Provide the (x, y) coordinate of the cell's center where the given text is located.  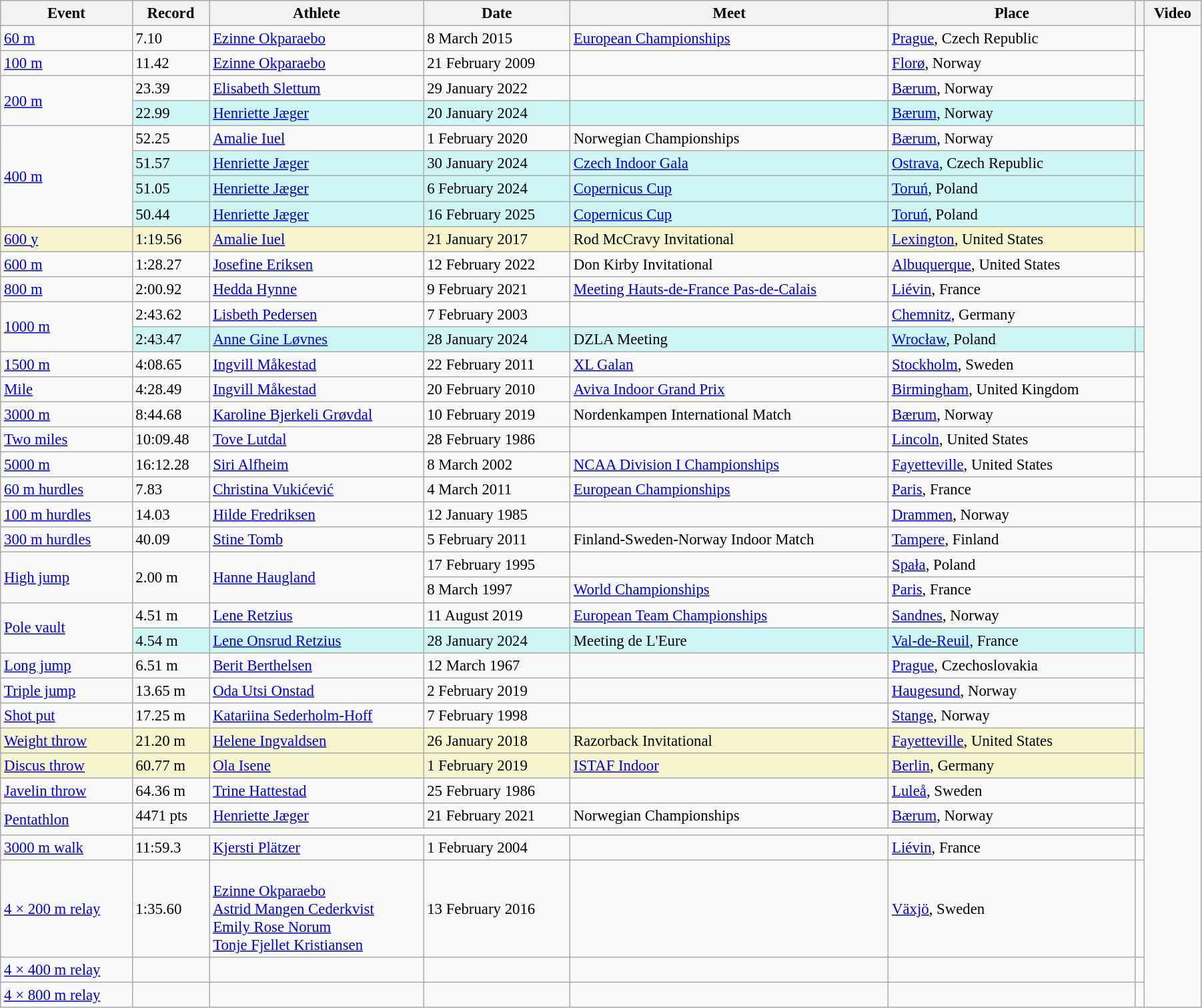
1000 m (67, 327)
Ola Isene (316, 766)
Prague, Czechoslovakia (1012, 665)
300 m hurdles (67, 540)
Czech Indoor Gala (730, 163)
17.25 m (171, 716)
20 February 2010 (497, 390)
50.44 (171, 214)
5 February 2011 (497, 540)
4:08.65 (171, 364)
Tove Lutdal (316, 440)
Lincoln, United States (1012, 440)
4:28.49 (171, 390)
Meeting Hauts-de-France Pas-de-Calais (730, 289)
Rod McCravy Invitational (730, 239)
Meeting de L'Eure (730, 640)
Triple jump (67, 690)
Hanne Haugland (316, 578)
22.99 (171, 113)
Florø, Norway (1012, 63)
Ezinne OkparaeboAstrid Mangen CederkvistEmily Rose NorumTonje Fjellet Kristiansen (316, 909)
Josefine Eriksen (316, 264)
Växjö, Sweden (1012, 909)
Long jump (67, 665)
Oda Utsi Onstad (316, 690)
400 m (67, 176)
Hilde Fredriksen (316, 515)
Birmingham, United Kingdom (1012, 390)
10:09.48 (171, 440)
DZLA Meeting (730, 340)
Elisabeth Slettum (316, 89)
Video (1173, 13)
Pentathlon (67, 819)
22 February 2011 (497, 364)
Weight throw (67, 740)
Haugesund, Norway (1012, 690)
7 February 2003 (497, 314)
60 m (67, 39)
16:12.28 (171, 465)
8 March 1997 (497, 590)
64.36 m (171, 791)
7.10 (171, 39)
21 February 2021 (497, 816)
Stine Tomb (316, 540)
28 February 1986 (497, 440)
7.83 (171, 490)
NCAA Division I Championships (730, 465)
Lexington, United States (1012, 239)
12 January 1985 (497, 515)
Berit Berthelsen (316, 665)
Helene Ingvaldsen (316, 740)
21 January 2017 (497, 239)
12 February 2022 (497, 264)
29 January 2022 (497, 89)
100 m hurdles (67, 515)
60.77 m (171, 766)
Meet (730, 13)
25 February 1986 (497, 791)
Val-de-Reuil, France (1012, 640)
1 February 2019 (497, 766)
200 m (67, 101)
1 February 2020 (497, 139)
Christina Vukićević (316, 490)
Aviva Indoor Grand Prix (730, 390)
100 m (67, 63)
13.65 m (171, 690)
Finland-Sweden-Norway Indoor Match (730, 540)
4471 pts (171, 816)
20 January 2024 (497, 113)
High jump (67, 578)
800 m (67, 289)
Trine Hattestad (316, 791)
7 February 1998 (497, 716)
Drammen, Norway (1012, 515)
Two miles (67, 440)
4 × 200 m relay (67, 909)
4 × 400 m relay (67, 970)
Hedda Hynne (316, 289)
8 March 2002 (497, 465)
Albuquerque, United States (1012, 264)
6 February 2024 (497, 189)
600 y (67, 239)
Javelin throw (67, 791)
Stange, Norway (1012, 716)
Nordenkampen International Match (730, 414)
2:43.62 (171, 314)
Wrocław, Poland (1012, 340)
Chemnitz, Germany (1012, 314)
13 February 2016 (497, 909)
ISTAF Indoor (730, 766)
30 January 2024 (497, 163)
Mile (67, 390)
40.09 (171, 540)
21.20 m (171, 740)
8 March 2015 (497, 39)
5000 m (67, 465)
Katariina Sederholm-Hoff (316, 716)
51.05 (171, 189)
2 February 2019 (497, 690)
Place (1012, 13)
4 × 800 m relay (67, 995)
4.54 m (171, 640)
Record (171, 13)
11:59.3 (171, 848)
12 March 1967 (497, 665)
60 m hurdles (67, 490)
1:19.56 (171, 239)
17 February 1995 (497, 565)
26 January 2018 (497, 740)
8:44.68 (171, 414)
Siri Alfheim (316, 465)
11 August 2019 (497, 615)
6.51 m (171, 665)
Date (497, 13)
4 March 2011 (497, 490)
Shot put (67, 716)
16 February 2025 (497, 214)
3000 m (67, 414)
4.51 m (171, 615)
Razorback Invitational (730, 740)
1500 m (67, 364)
52.25 (171, 139)
Athlete (316, 13)
51.57 (171, 163)
Event (67, 13)
2.00 m (171, 578)
Lene Retzius (316, 615)
10 February 2019 (497, 414)
2:00.92 (171, 289)
Lene Onsrud Retzius (316, 640)
Berlin, Germany (1012, 766)
23.39 (171, 89)
1:35.60 (171, 909)
3000 m walk (67, 848)
9 February 2021 (497, 289)
2:43.47 (171, 340)
Stockholm, Sweden (1012, 364)
Karoline Bjerkeli Grøvdal (316, 414)
21 February 2009 (497, 63)
XL Galan (730, 364)
Don Kirby Invitational (730, 264)
Anne Gine Løvnes (316, 340)
Luleå, Sweden (1012, 791)
1:28.27 (171, 264)
Kjersti Plätzer (316, 848)
Tampere, Finland (1012, 540)
14.03 (171, 515)
Pole vault (67, 627)
Lisbeth Pedersen (316, 314)
11.42 (171, 63)
Discus throw (67, 766)
European Team Championships (730, 615)
1 February 2004 (497, 848)
Ostrava, Czech Republic (1012, 163)
World Championships (730, 590)
Prague, Czech Republic (1012, 39)
600 m (67, 264)
Sandnes, Norway (1012, 615)
Spała, Poland (1012, 565)
